Extract the (X, Y) coordinate from the center of the cell holding the provided text.  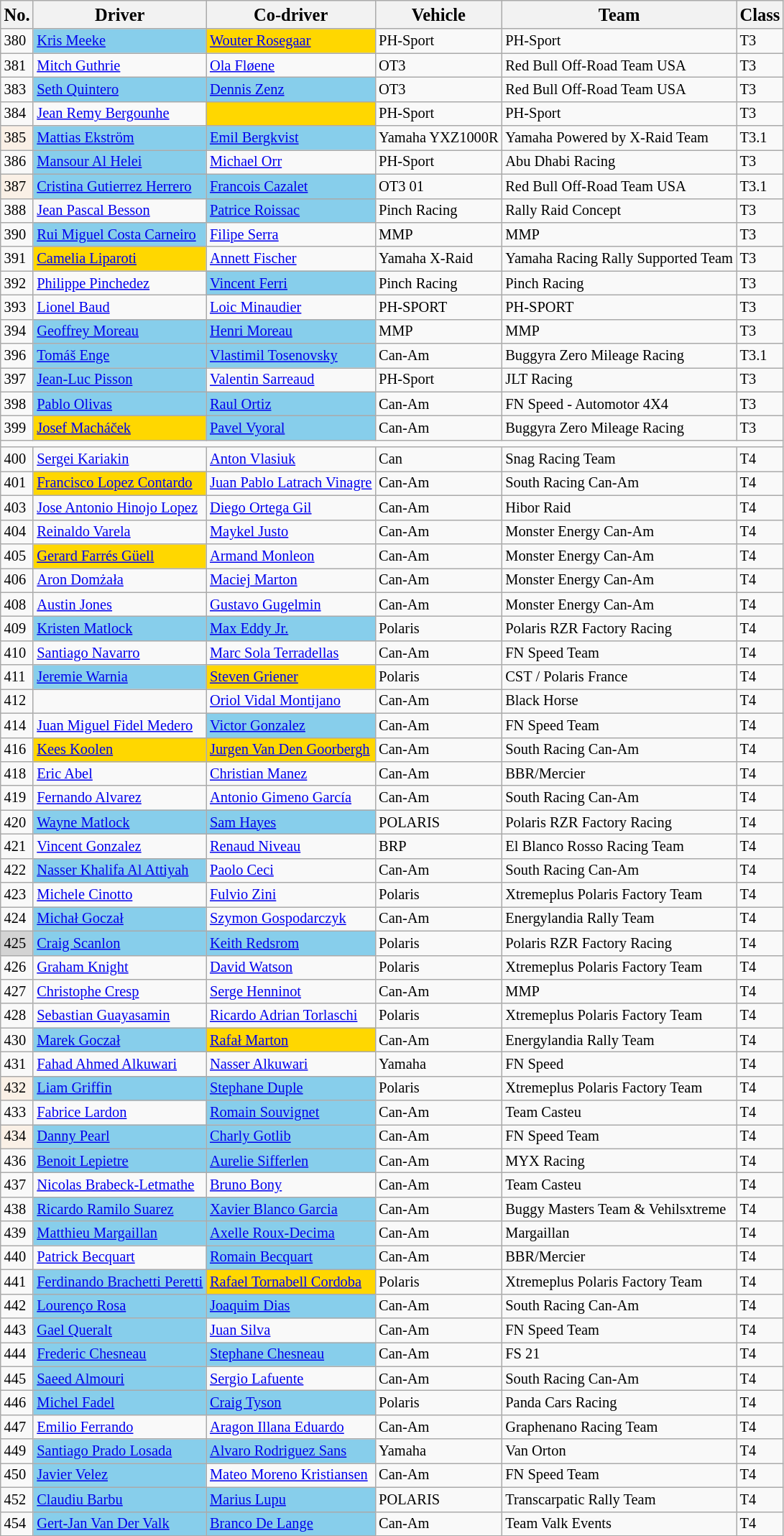
Driver (119, 14)
Pablo Olivas (119, 404)
Pavel Vyoral (290, 428)
Vehicle (438, 14)
Aragon Illana Eduardo (290, 1427)
Maciej Marton (290, 580)
Black Horse (619, 701)
Jean Pascal Besson (119, 211)
Marek Goczał (119, 1040)
El Blanco Rosso Racing Team (619, 846)
No. (17, 14)
Francois Cazalet (290, 186)
390 (17, 234)
Fahad Ahmed Alkuwari (119, 1064)
Branco De Lange (290, 1524)
444 (17, 1354)
410 (17, 653)
436 (17, 1161)
Stephane Chesneau (290, 1354)
OT3 01 (438, 186)
Fernando Alvarez (119, 798)
Gustavo Gugelmin (290, 604)
Nasser Khalifa Al Attiyah (119, 870)
Rui Miguel Costa Carneiro (119, 234)
Axelle Roux-Decima (290, 1233)
Patrice Roissac (290, 211)
Jurgen Van Den Goorbergh (290, 750)
Juan Miguel Fidel Medero (119, 725)
424 (17, 919)
Abu Dhabi Racing (619, 162)
441 (17, 1282)
Juan Silva (290, 1330)
Patrick Becquart (119, 1257)
Snag Racing Team (619, 459)
445 (17, 1379)
Nicolas Brabeck-Letmathe (119, 1185)
Loic Minaudier (290, 307)
430 (17, 1040)
425 (17, 943)
406 (17, 580)
Bruno Bony (290, 1185)
393 (17, 307)
Graham Knight (119, 967)
400 (17, 459)
Christian Manez (290, 773)
Sergei Kariakin (119, 459)
Jeremie Warnia (119, 677)
Vlastimil Tosenovsky (290, 356)
397 (17, 380)
Vincent Gonzalez (119, 846)
Hibor Raid (619, 507)
Antonio Gimeno García (290, 798)
Sergio Lafuente (290, 1379)
403 (17, 507)
Ricardo Ramilo Suarez (119, 1209)
Gerard Farrés Güell (119, 556)
440 (17, 1257)
414 (17, 725)
387 (17, 186)
394 (17, 331)
Valentin Sarreaud (290, 380)
Cristina Gutierrez Herrero (119, 186)
Raul Ortiz (290, 404)
Matthieu Margaillan (119, 1233)
416 (17, 750)
411 (17, 677)
BRP (438, 846)
421 (17, 846)
Emil Bergkvist (290, 138)
442 (17, 1306)
Dennis Zenz (290, 89)
Jean Remy Bergounhe (119, 114)
384 (17, 114)
Reinaldo Varela (119, 532)
446 (17, 1402)
Mitch Guthrie (119, 65)
Charly Gotlib (290, 1136)
Santiago Navarro (119, 653)
Maykel Justo (290, 532)
381 (17, 65)
Liam Griffin (119, 1088)
Claudiu Barbu (119, 1499)
Jose Antonio Hinojo Lopez (119, 507)
Margaillan (619, 1233)
404 (17, 532)
Austin Jones (119, 604)
Team Valk Events (619, 1524)
Juan Pablo Latrach Vinagre (290, 483)
Sam Hayes (290, 822)
420 (17, 822)
Ricardo Adrian Torlaschi (290, 1016)
Tomáš Enge (119, 356)
Rally Raid Concept (619, 211)
Szymon Gospodarczyk (290, 919)
Yamaha X-Raid (438, 259)
Oriol Vidal Montijano (290, 701)
433 (17, 1113)
Philippe Pinchedez (119, 283)
401 (17, 483)
434 (17, 1136)
Michel Fadel (119, 1402)
Anton Vlasiuk (290, 459)
432 (17, 1088)
Yamaha Racing Rally Supported Team (619, 259)
438 (17, 1209)
454 (17, 1524)
431 (17, 1064)
Gael Queralt (119, 1330)
FN Speed - Automotor 4X4 (619, 404)
Alvaro Rodriguez Sans (290, 1451)
Romain Souvignet (290, 1113)
Co-driver (290, 14)
Stephane Duple (290, 1088)
FN Speed (619, 1064)
Rafael Tornabell Cordoba (290, 1282)
Josef Macháček (119, 428)
Steven Griener (290, 677)
Fabrice Lardon (119, 1113)
Camelia Liparoti (119, 259)
398 (17, 404)
Vincent Ferri (290, 283)
Lionel Baud (119, 307)
392 (17, 283)
JLT Racing (619, 380)
380 (17, 41)
Christophe Cresp (119, 991)
Wouter Rosegaar (290, 41)
Michał Goczał (119, 919)
Saeed Almouri (119, 1379)
Geoffrey Moreau (119, 331)
Javier Velez (119, 1475)
412 (17, 701)
Gert-Jan Van Der Valk (119, 1524)
Annett Fischer (290, 259)
383 (17, 89)
Rafał Marton (290, 1040)
Van Orton (619, 1451)
423 (17, 895)
422 (17, 870)
Seth Quintero (119, 89)
Wayne Matlock (119, 822)
Eric Abel (119, 773)
David Watson (290, 967)
Yamaha Powered by X-Raid Team (619, 138)
Joaquim Dias (290, 1306)
388 (17, 211)
Paolo Ceci (290, 870)
409 (17, 628)
Keith Redsrom (290, 943)
437 (17, 1185)
Panda Cars Racing (619, 1402)
Buggy Masters Team & Vehilsxtreme (619, 1209)
Kees Koolen (119, 750)
Marc Sola Terradellas (290, 653)
452 (17, 1499)
405 (17, 556)
Yamaha YXZ1000R (438, 138)
MYX Racing (619, 1161)
Michele Cinotto (119, 895)
Romain Becquart (290, 1257)
Fulvio Zini (290, 895)
439 (17, 1233)
Henri Moreau (290, 331)
385 (17, 138)
Kris Meeke (119, 41)
426 (17, 967)
391 (17, 259)
428 (17, 1016)
CST / Polaris France (619, 677)
Benoit Lepietre (119, 1161)
Mattias Ekström (119, 138)
447 (17, 1427)
Graphenano Racing Team (619, 1427)
Xavier Blanco Garcia (290, 1209)
Lourenço Rosa (119, 1306)
449 (17, 1451)
399 (17, 428)
Kristen Matlock (119, 628)
Mateo Moreno Kristiansen (290, 1475)
Armand Monleon (290, 556)
Marius Lupu (290, 1499)
Diego Ortega Gil (290, 507)
Santiago Prado Losada (119, 1451)
Team (619, 14)
Transcarpatic Rally Team (619, 1499)
Ola Fløene (290, 65)
Craig Scanlon (119, 943)
Aurelie Sifferlen (290, 1161)
Filipe Serra (290, 234)
450 (17, 1475)
Emilio Ferrando (119, 1427)
386 (17, 162)
Francisco Lopez Contardo (119, 483)
Serge Henninot (290, 991)
396 (17, 356)
Nasser Alkuwari (290, 1064)
418 (17, 773)
408 (17, 604)
Michael Orr (290, 162)
Aron Domżała (119, 580)
Class (760, 14)
Craig Tyson (290, 1402)
Ferdinando Brachetti Peretti (119, 1282)
Danny Pearl (119, 1136)
Frederic Chesneau (119, 1354)
Jean-Luc Pisson (119, 380)
Renaud Niveau (290, 846)
443 (17, 1330)
FS 21 (619, 1354)
Can (438, 459)
419 (17, 798)
427 (17, 991)
Sebastian Guayasamin (119, 1016)
Mansour Al Helei (119, 162)
Victor Gonzalez (290, 725)
Max Eddy Jr. (290, 628)
